Return (x, y) of the center of cell containing provided text 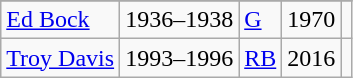
G (260, 20)
Ed Bock (60, 20)
RB (260, 58)
1993–1996 (180, 58)
1970 (312, 20)
1936–1938 (180, 20)
Troy Davis (60, 58)
2016 (312, 58)
